Capture the cell that displays the provided text and extract its [X, Y] central coordinate. 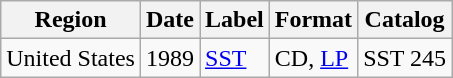
SST [235, 58]
Catalog [405, 20]
SST 245 [405, 58]
Label [235, 20]
1989 [170, 58]
CD, LP [313, 58]
Date [170, 20]
Format [313, 20]
United States [71, 58]
Region [71, 20]
